Extract the [X, Y] coordinate from the center of the cell holding the provided text.  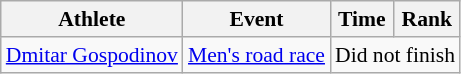
Time [362, 19]
Did not finish [395, 55]
Men's road race [256, 55]
Athlete [92, 19]
Dmitar Gospodinov [92, 55]
Event [256, 19]
Rank [426, 19]
